Find where the given text appears and provide that cell's center as [x, y] coordinate. 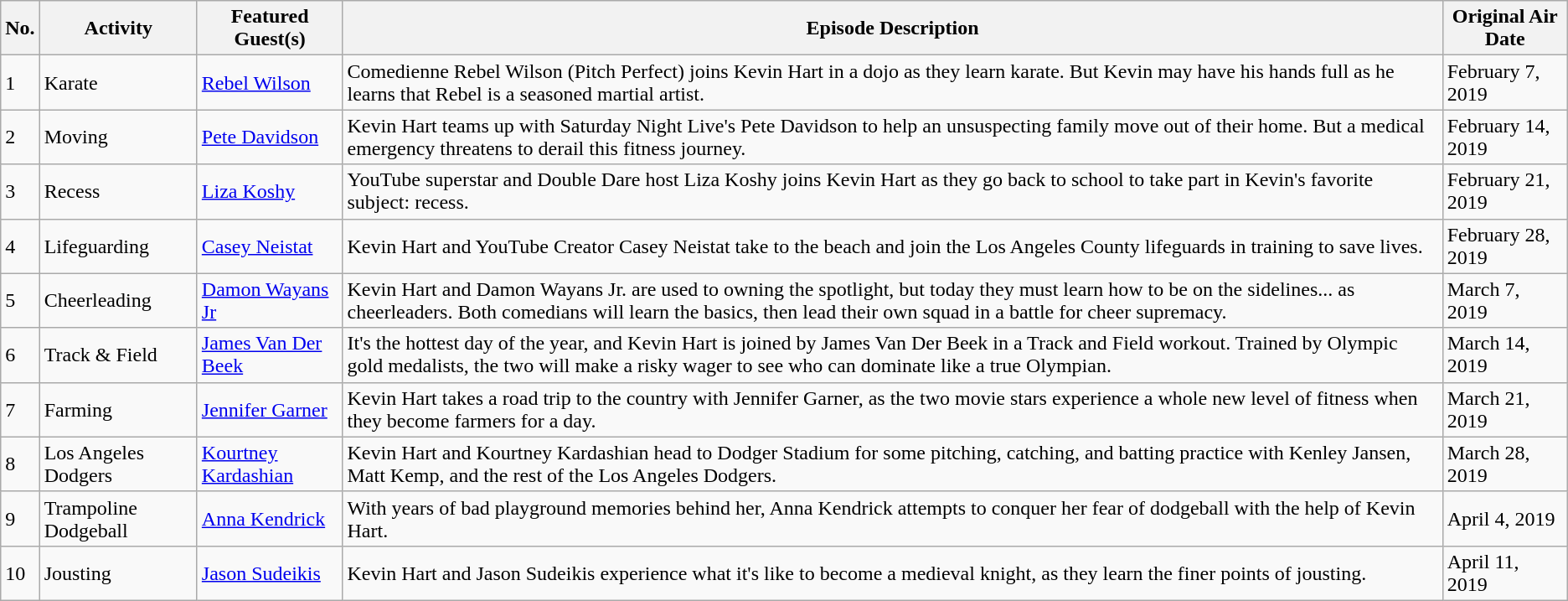
Farming [118, 409]
Track & Field [118, 355]
10 [20, 573]
February 14, 2019 [1504, 137]
Liza Koshy [270, 191]
March 7, 2019 [1504, 300]
With years of bad playground memories behind her, Anna Kendrick attempts to conquer her fear of dodgeball with the help of Kevin Hart. [893, 518]
Jennifer Garner [270, 409]
Karate [118, 82]
March 14, 2019 [1504, 355]
Kevin Hart and YouTube Creator Casey Neistat take to the beach and join the Los Angeles County lifeguards in training to save lives. [893, 246]
Rebel Wilson [270, 82]
1 [20, 82]
Casey Neistat [270, 246]
March 28, 2019 [1504, 464]
Recess [118, 191]
Moving [118, 137]
YouTube superstar and Double Dare host Liza Koshy joins Kevin Hart as they go back to school to take part in Kevin's favorite subject: recess. [893, 191]
4 [20, 246]
James Van Der Beek [270, 355]
2 [20, 137]
Cheerleading [118, 300]
7 [20, 409]
Featured Guest(s) [270, 28]
No. [20, 28]
April 11, 2019 [1504, 573]
February 21, 2019 [1504, 191]
Original Air Date [1504, 28]
Los Angeles Dodgers [118, 464]
Pete Davidson [270, 137]
Damon Wayans Jr [270, 300]
3 [20, 191]
Episode Description [893, 28]
Jousting [118, 573]
6 [20, 355]
8 [20, 464]
February 7, 2019 [1504, 82]
Activity [118, 28]
9 [20, 518]
Kourtney Kardashian [270, 464]
5 [20, 300]
March 21, 2019 [1504, 409]
April 4, 2019 [1504, 518]
Lifeguarding [118, 246]
Jason Sudeikis [270, 573]
Anna Kendrick [270, 518]
Trampoline Dodgeball [118, 518]
Kevin Hart and Jason Sudeikis experience what it's like to become a medieval knight, as they learn the finer points of jousting. [893, 573]
February 28, 2019 [1504, 246]
